Detect which cell encompasses the target text, then output its [X, Y] center coordinate. 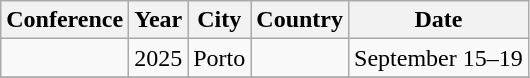
Country [300, 20]
Year [158, 20]
2025 [158, 58]
City [220, 20]
September 15–19 [439, 58]
Date [439, 20]
Conference [65, 20]
Porto [220, 58]
